Provide the (x, y) coordinate of the cell's center where the given text is located.  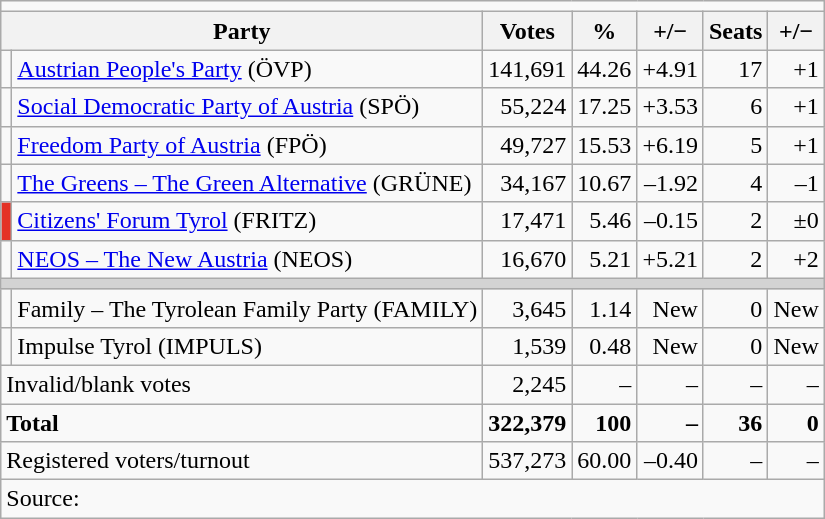
537,273 (528, 461)
44.26 (604, 69)
1.14 (604, 308)
Invalid/blank votes (242, 384)
Party (242, 31)
36 (735, 423)
+4.91 (670, 69)
NEOS – The New Austria (NEOS) (248, 259)
55,224 (528, 107)
100 (604, 423)
16,670 (528, 259)
Votes (528, 31)
–0.15 (670, 221)
3,645 (528, 308)
5.21 (604, 259)
322,379 (528, 423)
17 (735, 69)
15.53 (604, 145)
–1 (796, 183)
Austrian People's Party (ÖVP) (248, 69)
141,691 (528, 69)
Source: (413, 499)
The Greens – The Green Alternative (GRÜNE) (248, 183)
Freedom Party of Austria (FPÖ) (248, 145)
10.67 (604, 183)
+6.19 (670, 145)
34,167 (528, 183)
17,471 (528, 221)
49,727 (528, 145)
±0 (796, 221)
+2 (796, 259)
% (604, 31)
Social Democratic Party of Austria (SPÖ) (248, 107)
60.00 (604, 461)
+5.21 (670, 259)
5.46 (604, 221)
Citizens' Forum Tyrol (FRITZ) (248, 221)
0.48 (604, 346)
Total (242, 423)
Seats (735, 31)
1,539 (528, 346)
6 (735, 107)
4 (735, 183)
–0.40 (670, 461)
–1.92 (670, 183)
Registered voters/turnout (242, 461)
Impulse Tyrol (IMPULS) (248, 346)
+3.53 (670, 107)
2,245 (528, 384)
5 (735, 145)
Family – The Tyrolean Family Party (FAMILY) (248, 308)
17.25 (604, 107)
